Find where the given text appears and provide that cell's center as [X, Y] coordinate. 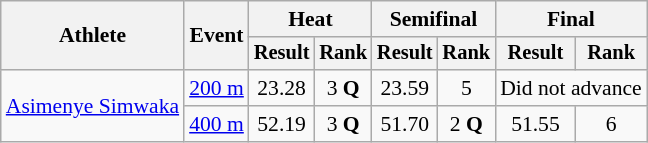
51.70 [405, 124]
Athlete [92, 36]
6 [612, 124]
51.55 [536, 124]
Semifinal [434, 19]
Event [216, 36]
52.19 [282, 124]
5 [467, 88]
Final [571, 19]
23.59 [405, 88]
23.28 [282, 88]
Did not advance [571, 88]
2 Q [467, 124]
Heat [310, 19]
400 m [216, 124]
200 m [216, 88]
Asimenye Simwaka [92, 106]
